Detect which cell encompasses the target text, then output its (X, Y) center coordinate. 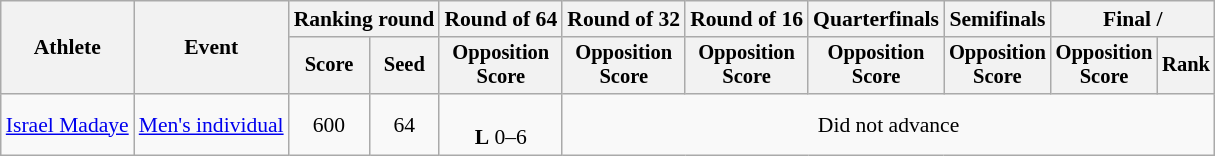
Round of 32 (624, 19)
Round of 64 (500, 19)
64 (404, 124)
Did not advance (888, 124)
Score (330, 66)
Rank (1186, 66)
Ranking round (364, 19)
Seed (404, 66)
Round of 16 (746, 19)
Israel Madaye (68, 124)
Athlete (68, 48)
Event (212, 48)
Quarterfinals (876, 19)
Men's individual (212, 124)
Semifinals (998, 19)
600 (330, 124)
Final / (1133, 19)
L 0–6 (500, 124)
